Provide the [x, y] coordinate of the cell's center where the given text is located.  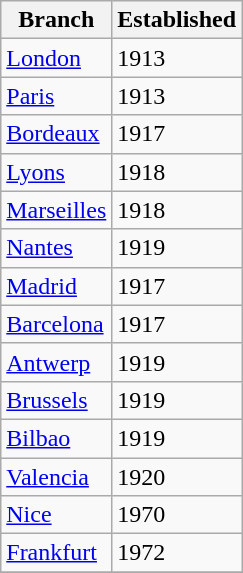
Established [177, 20]
Barcelona [56, 324]
London [56, 58]
Nice [56, 515]
Lyons [56, 172]
Paris [56, 96]
Antwerp [56, 362]
Bordeaux [56, 134]
1970 [177, 515]
Frankfurt [56, 553]
Madrid [56, 286]
Brussels [56, 400]
Nantes [56, 248]
Valencia [56, 477]
1920 [177, 477]
Marseilles [56, 210]
Bilbao [56, 438]
Branch [56, 20]
1972 [177, 553]
